Identify which cell holds the provided text, then report its (x, y) central coordinate. 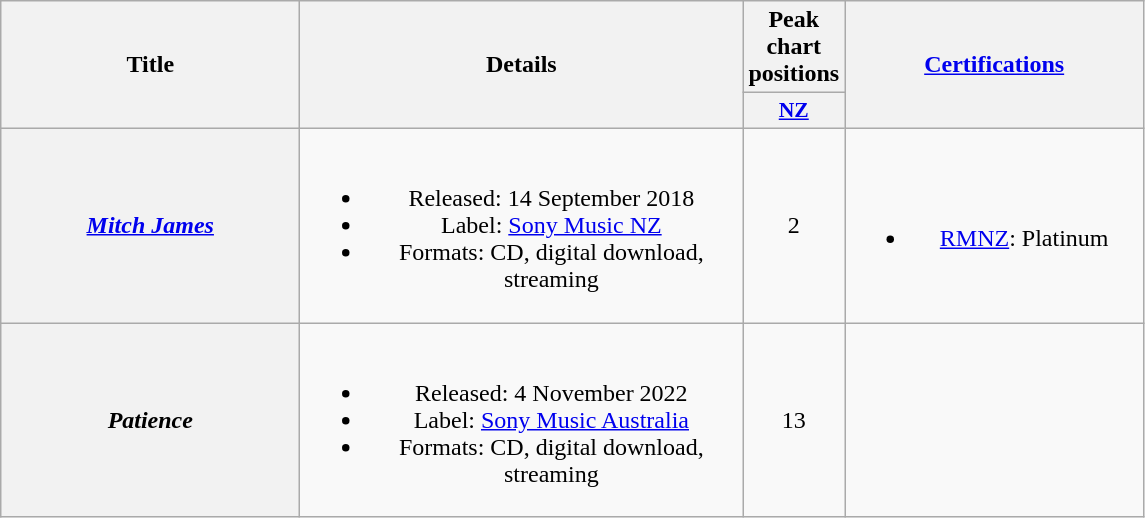
Peak chart positions (794, 47)
NZ (794, 111)
2 (794, 225)
Mitch James (150, 225)
Released: 14 September 2018Label: Sony Music NZFormats: CD, digital download, streaming (522, 225)
Certifications (994, 65)
RMNZ: Platinum (994, 225)
Released: 4 November 2022Label: Sony Music AustraliaFormats: CD, digital download, streaming (522, 419)
Title (150, 65)
Patience (150, 419)
Details (522, 65)
13 (794, 419)
